For the text-containing cell, return its midpoint in (x, y) coordinate format. 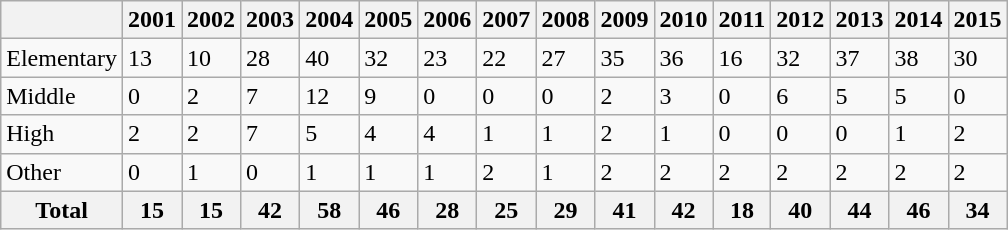
2008 (566, 20)
29 (566, 210)
2001 (152, 20)
2011 (742, 20)
2006 (448, 20)
10 (212, 58)
2002 (212, 20)
Total (62, 210)
22 (506, 58)
9 (388, 96)
2004 (330, 20)
2010 (684, 20)
Elementary (62, 58)
38 (918, 58)
34 (978, 210)
6 (800, 96)
12 (330, 96)
2012 (800, 20)
2015 (978, 20)
2007 (506, 20)
Middle (62, 96)
2005 (388, 20)
13 (152, 58)
2003 (270, 20)
27 (566, 58)
30 (978, 58)
18 (742, 210)
44 (860, 210)
2013 (860, 20)
High (62, 134)
3 (684, 96)
16 (742, 58)
35 (624, 58)
23 (448, 58)
Other (62, 172)
25 (506, 210)
41 (624, 210)
37 (860, 58)
58 (330, 210)
36 (684, 58)
2009 (624, 20)
2014 (918, 20)
